Detect which cell encompasses the target text, then output its [x, y] center coordinate. 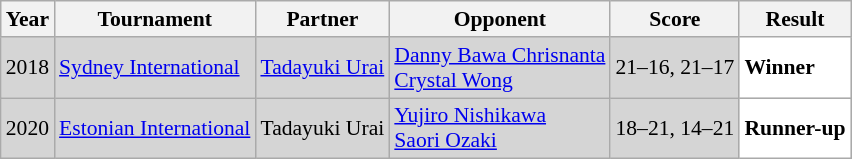
Winner [794, 68]
Runner-up [794, 128]
18–21, 14–21 [674, 128]
Tournament [154, 19]
Score [674, 19]
Result [794, 19]
Sydney International [154, 68]
2018 [28, 68]
Yujiro Nishikawa Saori Ozaki [500, 128]
2020 [28, 128]
Year [28, 19]
Estonian International [154, 128]
Opponent [500, 19]
Danny Bawa Chrisnanta Crystal Wong [500, 68]
21–16, 21–17 [674, 68]
Partner [322, 19]
